Search for the cell housing the specified text and yield its (x, y) center coordinate. 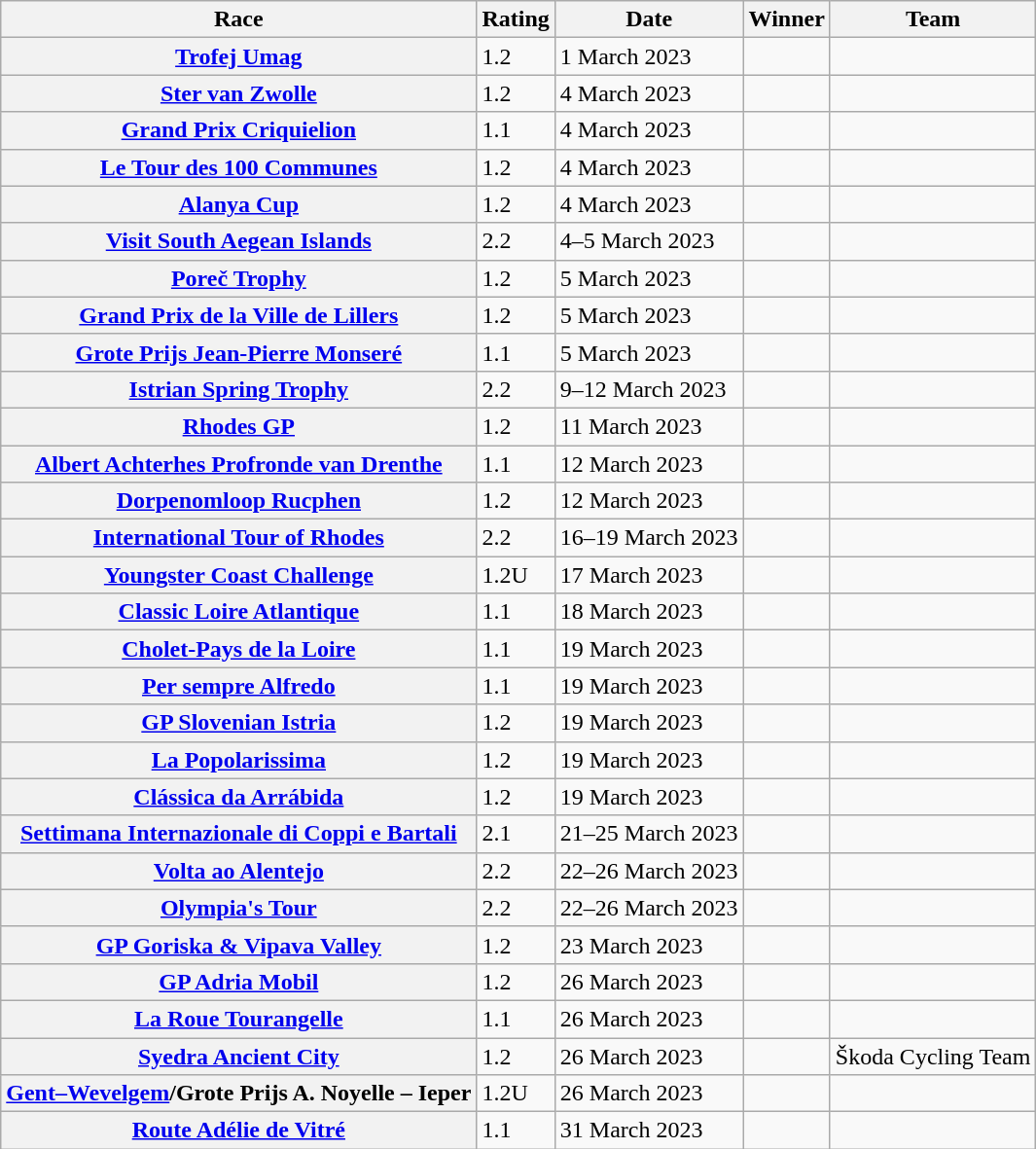
Date (649, 19)
16–19 March 2023 (649, 538)
Gent–Wevelgem/Grote Prijs A. Noyelle – Ieper (239, 1094)
GP Adria Mobil (239, 982)
Rating (516, 19)
17 March 2023 (649, 575)
Syedra Ancient City (239, 1056)
Rhodes GP (239, 426)
1 March 2023 (649, 56)
Poreč Trophy (239, 278)
Winner (786, 19)
11 March 2023 (649, 426)
International Tour of Rhodes (239, 538)
Dorpenomloop Rucphen (239, 501)
18 March 2023 (649, 612)
Volta ao Alentejo (239, 871)
La Popolarissima (239, 760)
4–5 March 2023 (649, 241)
Classic Loire Atlantique (239, 612)
Youngster Coast Challenge (239, 575)
Le Tour des 100 Communes (239, 167)
9–12 March 2023 (649, 389)
Grand Prix Criquielion (239, 130)
31 March 2023 (649, 1131)
GP Slovenian Istria (239, 723)
Race (239, 19)
21–25 March 2023 (649, 834)
Visit South Aegean Islands (239, 241)
Clássica da Arrábida (239, 797)
Route Adélie de Vitré (239, 1131)
Ster van Zwolle (239, 93)
Škoda Cycling Team (933, 1056)
Settimana Internazionale di Coppi e Bartali (239, 834)
Cholet-Pays de la Loire (239, 649)
Per sempre Alfredo (239, 686)
2.1 (516, 834)
Albert Achterhes Profronde van Drenthe (239, 464)
Olympia's Tour (239, 908)
Grote Prijs Jean-Pierre Monseré (239, 352)
Alanya Cup (239, 204)
Istrian Spring Trophy (239, 389)
La Roue Tourangelle (239, 1019)
Trofej Umag (239, 56)
23 March 2023 (649, 945)
GP Goriska & Vipava Valley (239, 945)
Team (933, 19)
Grand Prix de la Ville de Lillers (239, 315)
